From the cell containing the given text, extract its center point as [x, y] coordinate. 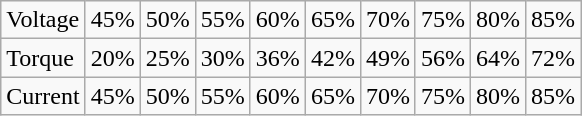
49% [388, 58]
42% [332, 58]
30% [222, 58]
Voltage [43, 20]
56% [442, 58]
64% [498, 58]
25% [168, 58]
Current [43, 96]
Torque [43, 58]
20% [112, 58]
72% [554, 58]
36% [278, 58]
